Return (x, y) of the center of cell containing provided text 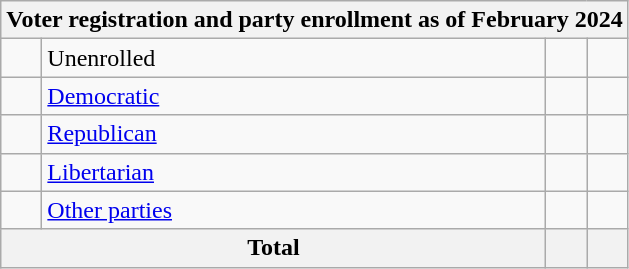
Democratic (294, 96)
Libertarian (294, 172)
Unenrolled (294, 58)
Voter registration and party enrollment as of February 2024 (314, 20)
Other parties (294, 210)
Total (274, 248)
Republican (294, 134)
